Output the [x, y] coordinate of the center of the cell containing the given text.  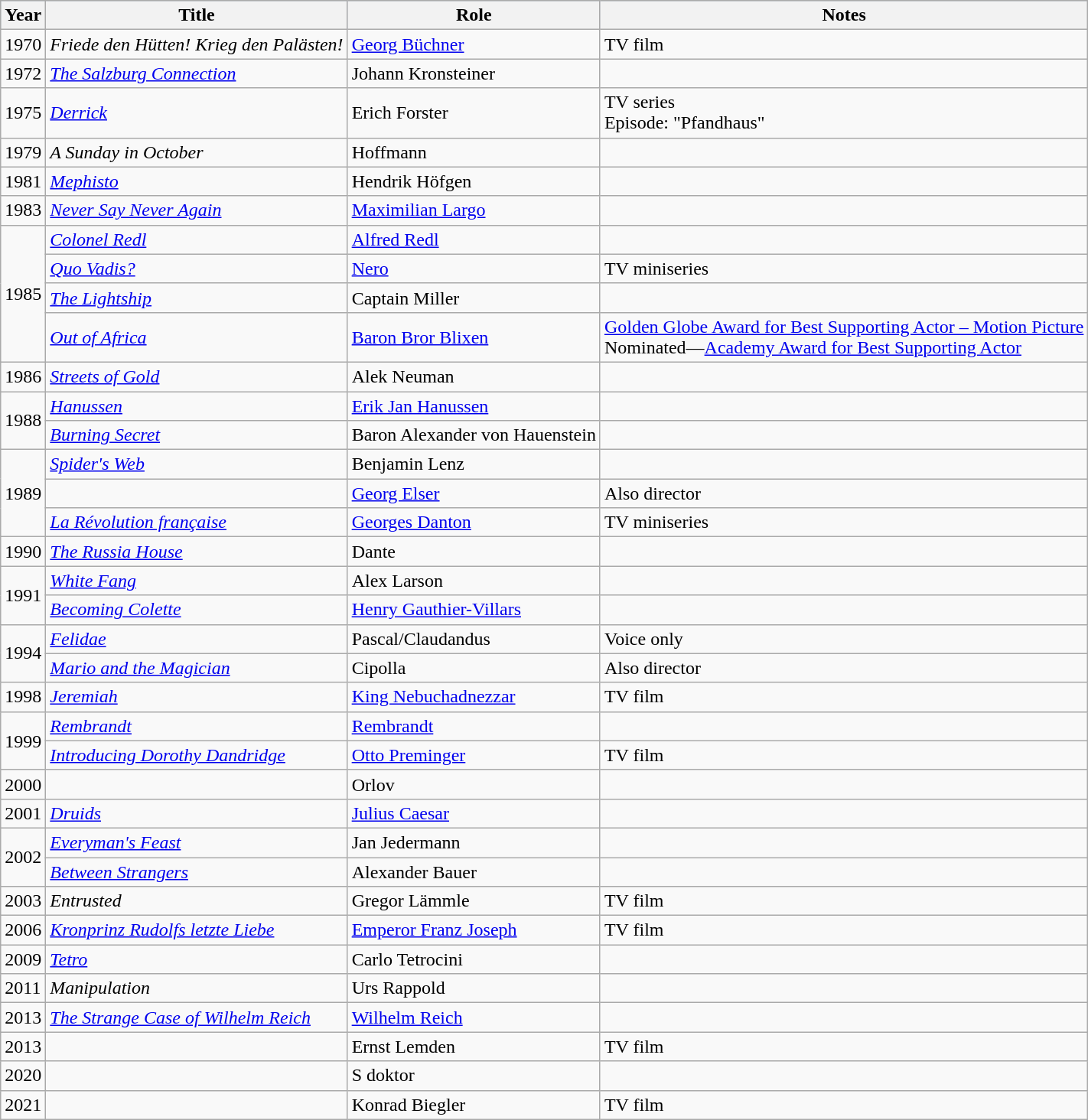
The Salzburg Connection [197, 73]
1981 [23, 181]
2011 [23, 988]
Maximilian Largo [474, 210]
Ernst Lemden [474, 1047]
1975 [23, 113]
Jeremiah [197, 697]
Wilhelm Reich [474, 1017]
Mephisto [197, 181]
The Lightship [197, 298]
Pascal/Claudandus [474, 639]
Nero [474, 269]
Golden Globe Award for Best Supporting Actor – Motion PictureNominated—Academy Award for Best Supporting Actor [843, 337]
Mario and the Magician [197, 668]
2006 [23, 930]
1991 [23, 595]
S doktor [474, 1076]
Erich Forster [474, 113]
Becoming Colette [197, 610]
Role [474, 15]
Gregor Lämmle [474, 901]
Hoffmann [474, 152]
Captain Miller [474, 298]
1979 [23, 152]
1994 [23, 653]
Georg Büchner [474, 44]
1983 [23, 210]
Konrad Biegler [474, 1105]
Benjamin Lenz [474, 464]
Alex Larson [474, 581]
Urs Rappold [474, 988]
Baron Alexander von Hauenstein [474, 435]
Notes [843, 15]
Manipulation [197, 988]
Jan Jedermann [474, 842]
Between Strangers [197, 871]
Derrick [197, 113]
Everyman's Feast [197, 842]
2020 [23, 1076]
Title [197, 15]
Emperor Franz Joseph [474, 930]
Hanussen [197, 406]
Alek Neuman [474, 376]
1990 [23, 552]
1972 [23, 73]
1988 [23, 421]
2001 [23, 813]
Colonel Redl [197, 239]
Out of Africa [197, 337]
Cipolla [474, 668]
La Révolution française [197, 523]
Never Say Never Again [197, 210]
2002 [23, 857]
Georges Danton [474, 523]
Kronprinz Rudolfs letzte Liebe [197, 930]
Friede den Hütten! Krieg den Palästen! [197, 44]
Carlo Tetrocini [474, 959]
White Fang [197, 581]
Entrusted [197, 901]
Erik Jan Hanussen [474, 406]
Streets of Gold [197, 376]
Voice only [843, 639]
Quo Vadis? [197, 269]
Alfred Redl [474, 239]
Otto Preminger [474, 755]
2000 [23, 784]
Spider's Web [197, 464]
1999 [23, 741]
King Nebuchadnezzar [474, 697]
1970 [23, 44]
1986 [23, 376]
Hendrik Höfgen [474, 181]
Baron Bror Blixen [474, 337]
Felidae [197, 639]
A Sunday in October [197, 152]
1998 [23, 697]
2009 [23, 959]
Druids [197, 813]
Johann Kronsteiner [474, 73]
2003 [23, 901]
Dante [474, 552]
The Strange Case of Wilhelm Reich [197, 1017]
Alexander Bauer [474, 871]
Year [23, 15]
Henry Gauthier-Villars [474, 610]
Burning Secret [197, 435]
1989 [23, 493]
2021 [23, 1105]
Julius Caesar [474, 813]
Tetro [197, 959]
The Russia House [197, 552]
TV seriesEpisode: "Pfandhaus" [843, 113]
1985 [23, 294]
Georg Elser [474, 493]
Introducing Dorothy Dandridge [197, 755]
Orlov [474, 784]
